Determine the (X, Y) coordinate at the center of the cell enclosing the given text.  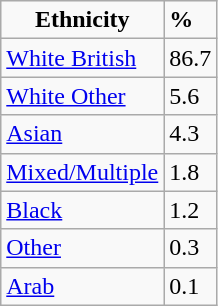
White Other (82, 96)
4.3 (190, 134)
Mixed/Multiple (82, 172)
White British (82, 58)
5.6 (190, 96)
0.3 (190, 248)
Arab (82, 286)
1.2 (190, 210)
Black (82, 210)
% (190, 20)
1.8 (190, 172)
Ethnicity (82, 20)
Asian (82, 134)
86.7 (190, 58)
Other (82, 248)
0.1 (190, 286)
